Detect which cell encompasses the target text, then output its [x, y] center coordinate. 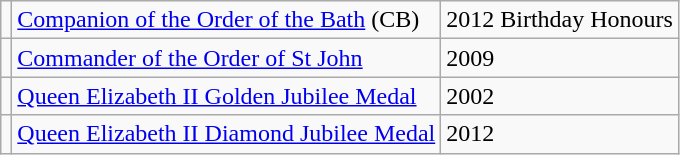
Companion of the Order of the Bath (CB) [226, 20]
2012 Birthday Honours [560, 20]
Queen Elizabeth II Golden Jubilee Medal [226, 96]
Queen Elizabeth II Diamond Jubilee Medal [226, 134]
2009 [560, 58]
Commander of the Order of St John [226, 58]
2002 [560, 96]
2012 [560, 134]
